Provide the [X, Y] coordinate of the cell's center where the given text is located.  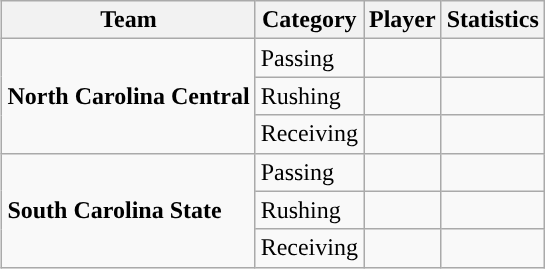
Team [128, 20]
North Carolina Central [128, 96]
Statistics [492, 20]
South Carolina State [128, 210]
Category [309, 20]
Player [403, 20]
